Identify which cell holds the provided text, then report its (X, Y) central coordinate. 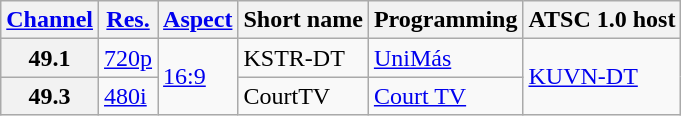
16:9 (198, 77)
CourtTV (303, 96)
Short name (303, 20)
Programming (446, 20)
Court TV (446, 96)
480i (128, 96)
UniMás (446, 58)
49.1 (50, 58)
720p (128, 58)
Channel (50, 20)
KUVN-DT (602, 77)
KSTR-DT (303, 58)
Res. (128, 20)
Aspect (198, 20)
49.3 (50, 96)
ATSC 1.0 host (602, 20)
